Locate the cell with the specified text and output its [X, Y] center coordinate. 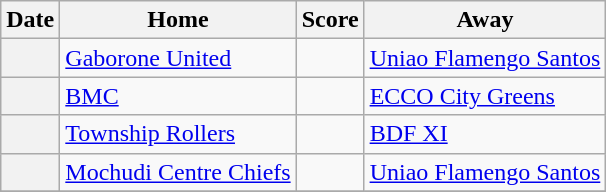
ECCO City Greens [485, 96]
Home [178, 20]
Date [30, 20]
Away [485, 20]
Mochudi Centre Chiefs [178, 172]
BMC [178, 96]
Score [330, 20]
Gaborone United [178, 58]
Township Rollers [178, 134]
BDF XI [485, 134]
